For the text-containing cell, return its midpoint in [X, Y] coordinate format. 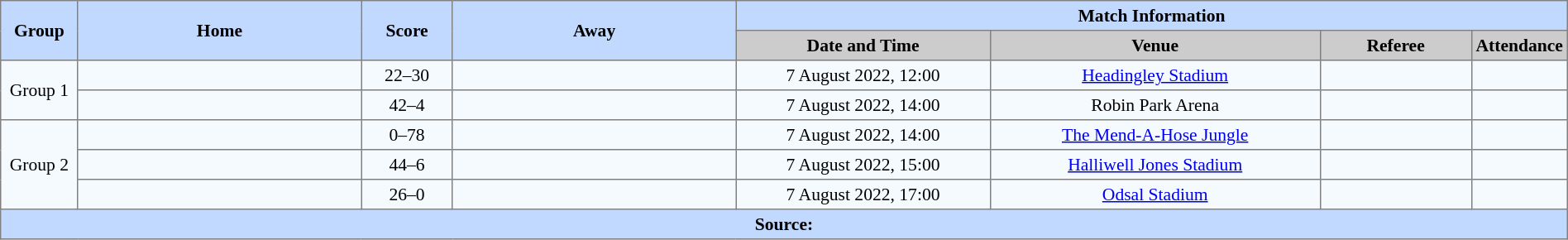
Halliwell Jones Stadium [1154, 165]
Group 1 [40, 90]
Group 2 [40, 165]
7 August 2022, 15:00 [863, 165]
Source: [784, 224]
22–30 [407, 75]
42–4 [407, 105]
Attendance [1519, 46]
Headingley Stadium [1154, 75]
26–0 [407, 194]
Date and Time [863, 46]
The Mend-A-Hose Jungle [1154, 135]
Match Information [1151, 16]
7 August 2022, 12:00 [863, 75]
Robin Park Arena [1154, 105]
Home [220, 31]
Score [407, 31]
Odsal Stadium [1154, 194]
44–6 [407, 165]
7 August 2022, 17:00 [863, 194]
0–78 [407, 135]
Away [594, 31]
Group [40, 31]
Venue [1154, 46]
Referee [1396, 46]
